Locate the cell with the specified text and output its (x, y) center coordinate. 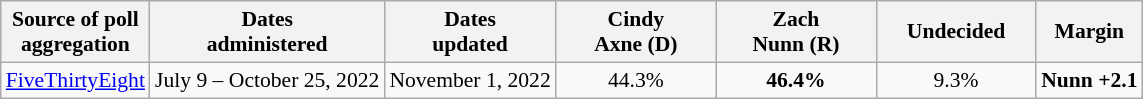
July 9 – October 25, 2022 (267, 80)
ZachNunn (R) (796, 32)
Nunn +2.1 (1089, 80)
Source of pollaggregation (76, 32)
Datesupdated (470, 32)
46.4% (796, 80)
44.3% (636, 80)
Datesadministered (267, 32)
Undecided (956, 32)
9.3% (956, 80)
Margin (1089, 32)
FiveThirtyEight (76, 80)
CindyAxne (D) (636, 32)
November 1, 2022 (470, 80)
